Identify which cell holds the provided text, then report its (X, Y) central coordinate. 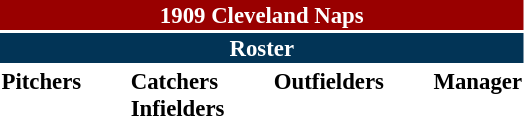
1909 Cleveland Naps (262, 15)
Roster (262, 48)
